Find where the given text appears and provide that cell's center as [x, y] coordinate. 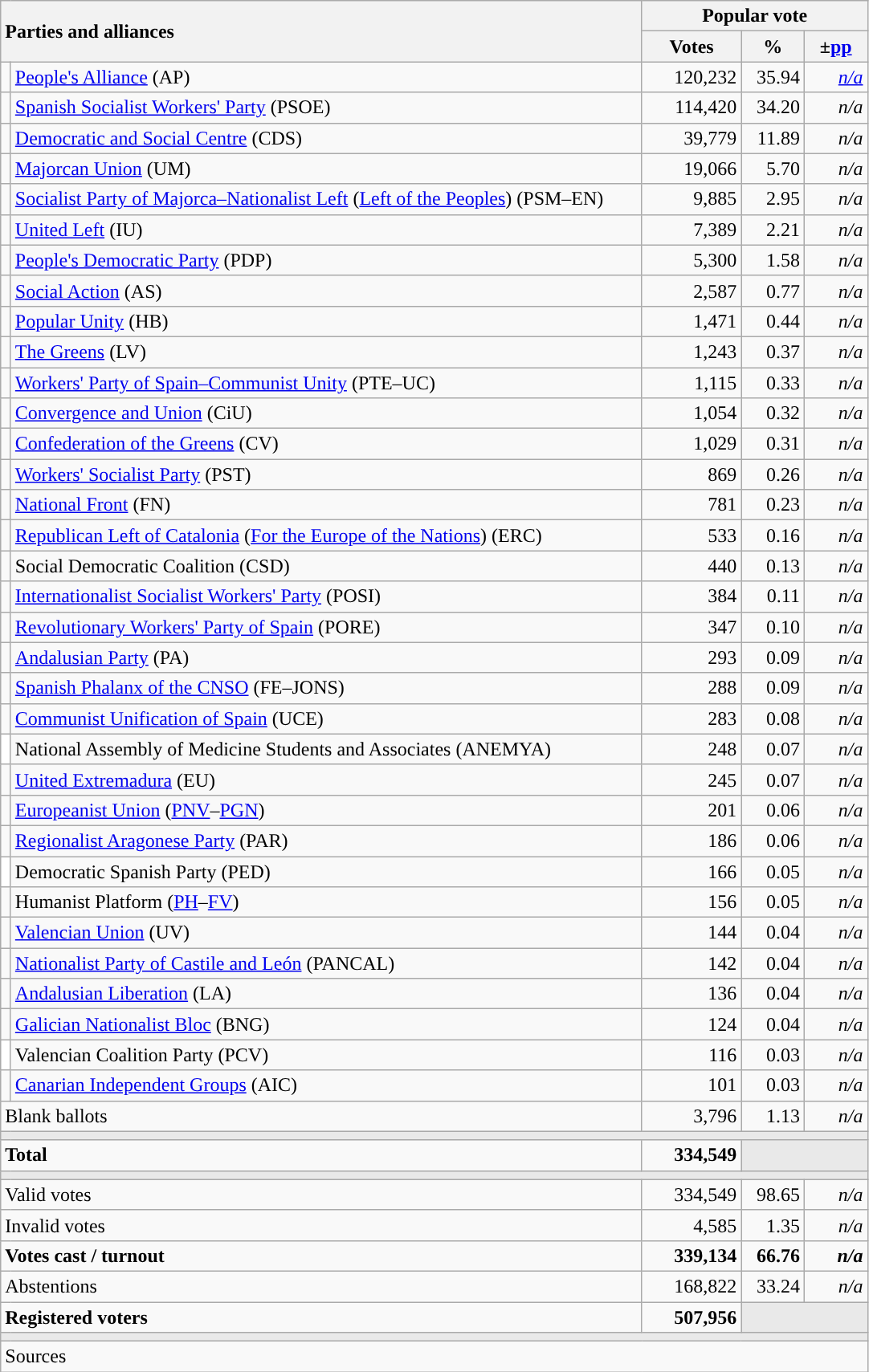
Republican Left of Catalonia (For the Europe of the Nations) (ERC) [326, 535]
142 [692, 963]
Invalid votes [321, 1225]
Convergence and Union (CiU) [326, 413]
Registered voters [321, 1317]
Workers' Socialist Party (PST) [326, 474]
440 [692, 566]
533 [692, 535]
Abstentions [321, 1286]
1.58 [773, 260]
0.23 [773, 505]
Europeanist Union (PNV–PGN) [326, 810]
19,066 [692, 169]
0.44 [773, 321]
1,243 [692, 352]
114,420 [692, 108]
98.65 [773, 1195]
116 [692, 1055]
7,389 [692, 230]
2.95 [773, 199]
0.32 [773, 413]
507,956 [692, 1317]
347 [692, 627]
Valid votes [321, 1195]
Popular Unity (HB) [326, 321]
0.77 [773, 291]
Canarian Independent Groups (AIC) [326, 1085]
168,822 [692, 1286]
11.89 [773, 138]
34.20 [773, 108]
The Greens (LV) [326, 352]
136 [692, 994]
Votes cast / turnout [321, 1256]
People's Democratic Party (PDP) [326, 260]
186 [692, 841]
Socialist Party of Majorca–Nationalist Left (Left of the Peoples) (PSM–EN) [326, 199]
1.13 [773, 1116]
0.16 [773, 535]
United Left (IU) [326, 230]
United Extremadura (EU) [326, 780]
% [773, 47]
±pp [835, 47]
Regionalist Aragonese Party (PAR) [326, 841]
Valencian Coalition Party (PCV) [326, 1055]
5,300 [692, 260]
National Assembly of Medicine Students and Associates (ANEMYA) [326, 749]
293 [692, 658]
Spanish Phalanx of the CNSO (FE–JONS) [326, 688]
2.21 [773, 230]
1,054 [692, 413]
0.08 [773, 719]
33.24 [773, 1286]
245 [692, 780]
Valencian Union (UV) [326, 933]
Majorcan Union (UM) [326, 169]
339,134 [692, 1256]
0.31 [773, 444]
Galician Nationalist Bloc (BNG) [326, 1024]
Revolutionary Workers' Party of Spain (PORE) [326, 627]
Blank ballots [321, 1116]
166 [692, 871]
201 [692, 810]
Democratic Spanish Party (PED) [326, 871]
1,471 [692, 321]
Parties and alliances [321, 31]
9,885 [692, 199]
Sources [434, 1357]
2,587 [692, 291]
0.13 [773, 566]
Andalusian Liberation (LA) [326, 994]
Confederation of the Greens (CV) [326, 444]
Nationalist Party of Castile and León (PANCAL) [326, 963]
5.70 [773, 169]
Total [321, 1155]
283 [692, 719]
288 [692, 688]
39,779 [692, 138]
3,796 [692, 1116]
1,029 [692, 444]
Social Democratic Coalition (CSD) [326, 566]
0.10 [773, 627]
120,232 [692, 77]
1.35 [773, 1225]
Humanist Platform (PH–FV) [326, 902]
35.94 [773, 77]
Spanish Socialist Workers' Party (PSOE) [326, 108]
0.11 [773, 596]
248 [692, 749]
4,585 [692, 1225]
Internationalist Socialist Workers' Party (POSI) [326, 596]
Communist Unification of Spain (UCE) [326, 719]
0.33 [773, 383]
0.37 [773, 352]
Democratic and Social Centre (CDS) [326, 138]
66.76 [773, 1256]
101 [692, 1085]
124 [692, 1024]
1,115 [692, 383]
Social Action (AS) [326, 291]
Votes [692, 47]
869 [692, 474]
384 [692, 596]
People's Alliance (AP) [326, 77]
0.26 [773, 474]
Andalusian Party (PA) [326, 658]
Workers' Party of Spain–Communist Unity (PTE–UC) [326, 383]
144 [692, 933]
781 [692, 505]
National Front (FN) [326, 505]
156 [692, 902]
Popular vote [755, 16]
